Find where the given text appears and provide that cell's center as (X, Y) coordinate. 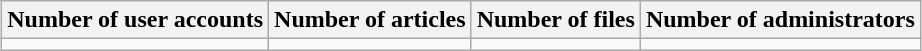
Number of user accounts (136, 20)
Number of articles (370, 20)
Number of administrators (780, 20)
Number of files (556, 20)
